Detect which cell encompasses the target text, then output its [x, y] center coordinate. 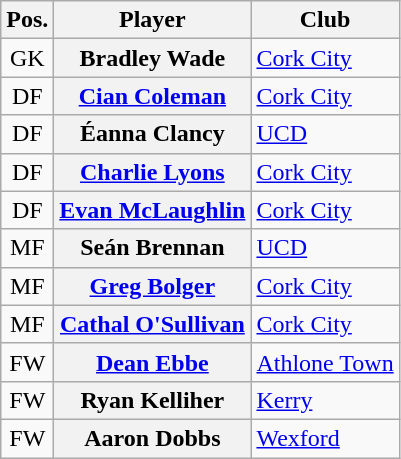
Wexford [325, 438]
GK [28, 58]
Seán Brennan [152, 248]
Club [325, 20]
Athlone Town [325, 362]
Aaron Dobbs [152, 438]
Kerry [325, 400]
Evan McLaughlin [152, 210]
Cathal O'Sullivan [152, 324]
Ryan Kelliher [152, 400]
Dean Ebbe [152, 362]
Bradley Wade [152, 58]
Éanna Clancy [152, 134]
Cian Coleman [152, 96]
Pos. [28, 20]
Player [152, 20]
Charlie Lyons [152, 172]
Greg Bolger [152, 286]
